Capture the cell that displays the provided text and extract its [x, y] central coordinate. 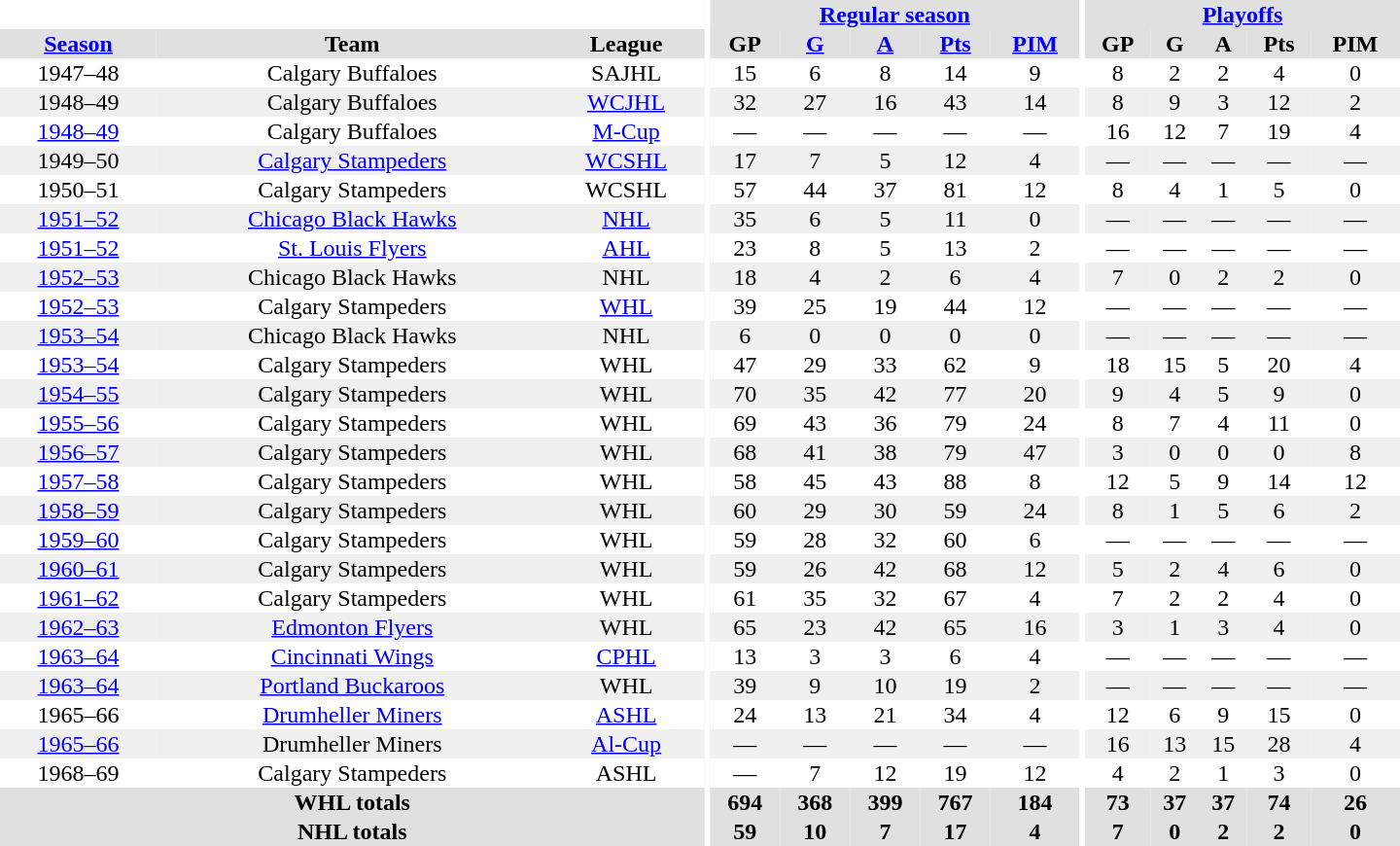
57 [745, 190]
694 [745, 802]
30 [885, 511]
41 [815, 452]
70 [745, 394]
WHL totals [352, 802]
1958–59 [78, 511]
69 [745, 423]
Season [78, 44]
Cincinnati Wings [352, 656]
1960–61 [78, 569]
Playoffs [1242, 15]
21 [885, 715]
399 [885, 802]
1955–56 [78, 423]
1957–58 [78, 481]
368 [815, 802]
M-Cup [626, 131]
Portland Buckaroos [352, 686]
1962–63 [78, 627]
88 [956, 481]
67 [956, 598]
1968–69 [78, 773]
73 [1118, 802]
1947–48 [78, 73]
Regular season [894, 15]
36 [885, 423]
Team [352, 44]
1950–51 [78, 190]
1961–62 [78, 598]
NHL totals [352, 831]
25 [815, 306]
45 [815, 481]
74 [1279, 802]
SAJHL [626, 73]
WCJHL [626, 102]
34 [956, 715]
AHL [626, 248]
61 [745, 598]
Al-Cup [626, 744]
Edmonton Flyers [352, 627]
33 [885, 365]
St. Louis Flyers [352, 248]
1954–55 [78, 394]
58 [745, 481]
62 [956, 365]
767 [956, 802]
1949–50 [78, 160]
League [626, 44]
1959–60 [78, 540]
81 [956, 190]
27 [815, 102]
CPHL [626, 656]
1956–57 [78, 452]
38 [885, 452]
184 [1035, 802]
77 [956, 394]
